Output the (x, y) coordinate of the center of the cell containing the given text.  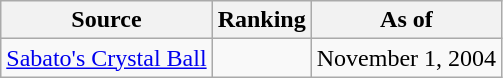
Sabato's Crystal Ball (106, 58)
As of (406, 20)
Source (106, 20)
Ranking (262, 20)
November 1, 2004 (406, 58)
